Find where the given text appears and provide that cell's center as [x, y] coordinate. 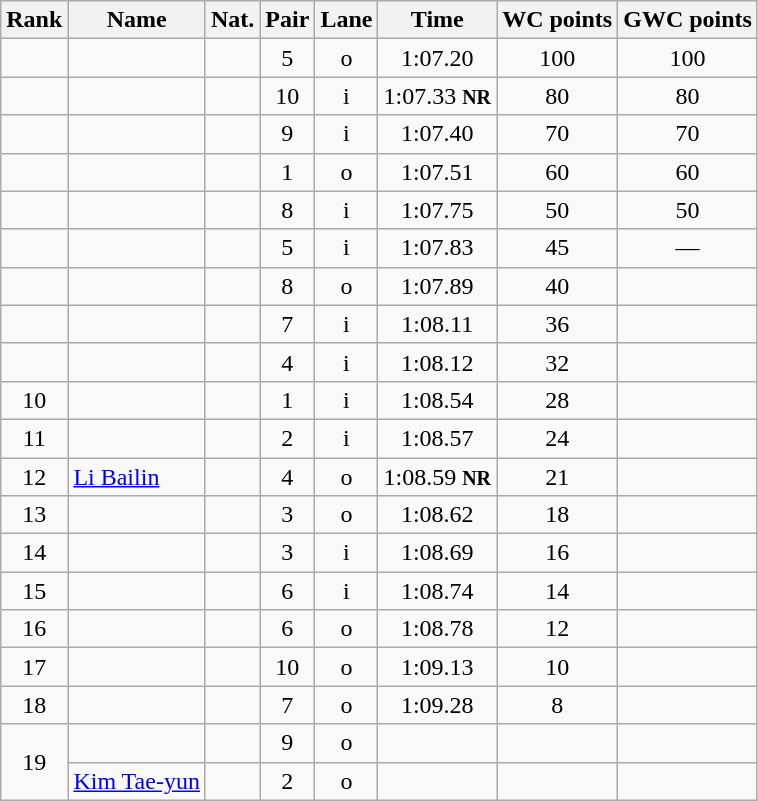
13 [34, 515]
40 [558, 286]
1:08.11 [438, 324]
— [688, 248]
28 [558, 400]
Name [137, 20]
36 [558, 324]
Kim Tae-yun [137, 781]
32 [558, 362]
Lane [346, 20]
1:08.62 [438, 515]
Time [438, 20]
1:08.12 [438, 362]
17 [34, 667]
1:07.20 [438, 58]
1:09.13 [438, 667]
1:07.51 [438, 172]
GWC points [688, 20]
24 [558, 438]
1:08.78 [438, 629]
1:07.75 [438, 210]
21 [558, 477]
1:08.59 NR [438, 477]
1:07.40 [438, 134]
1:09.28 [438, 705]
19 [34, 762]
Rank [34, 20]
Pair [288, 20]
1:07.89 [438, 286]
45 [558, 248]
1:07.83 [438, 248]
1:07.33 NR [438, 96]
1:08.54 [438, 400]
Nat. [232, 20]
1:08.57 [438, 438]
1:08.74 [438, 591]
Li Bailin [137, 477]
WC points [558, 20]
15 [34, 591]
11 [34, 438]
1:08.69 [438, 553]
